Detect which cell encompasses the target text, then output its (x, y) center coordinate. 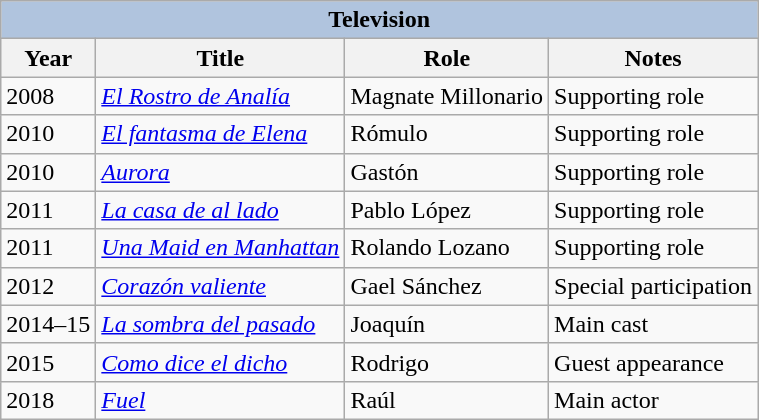
Gael Sánchez (447, 286)
Joaquín (447, 324)
Rodrigo (447, 362)
La casa de al lado (220, 210)
2015 (48, 362)
Gastón (447, 172)
2012 (48, 286)
La sombra del pasado (220, 324)
Corazón valiente (220, 286)
El fantasma de Elena (220, 134)
Notes (654, 58)
Raúl (447, 400)
Title (220, 58)
Fuel (220, 400)
2018 (48, 400)
Main actor (654, 400)
Rolando Lozano (447, 248)
Una Maid en Manhattan (220, 248)
Role (447, 58)
El Rostro de Analía (220, 96)
Aurora (220, 172)
2008 (48, 96)
Magnate Millonario (447, 96)
Special participation (654, 286)
Guest appearance (654, 362)
Rómulo (447, 134)
Television (380, 20)
2014–15 (48, 324)
Main cast (654, 324)
Pablo López (447, 210)
Como dice el dicho (220, 362)
Year (48, 58)
